Capture the cell that displays the provided text and extract its (x, y) central coordinate. 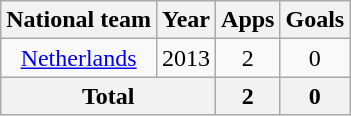
National team (79, 20)
Apps (248, 20)
Total (108, 96)
Netherlands (79, 58)
Year (186, 20)
Goals (315, 20)
2013 (186, 58)
